Determine the [x, y] coordinate at the center of the cell enclosing the given text.  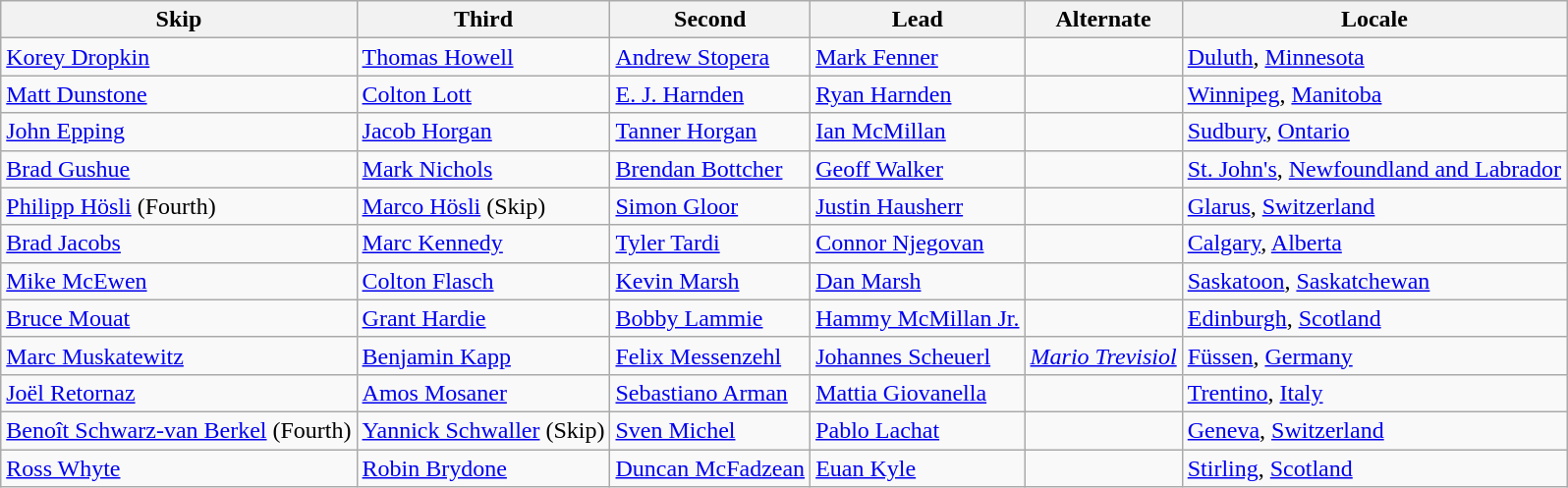
Skip [179, 20]
Tyler Tardi [710, 244]
Philipp Hösli (Fourth) [179, 206]
Duluth, Minnesota [1373, 57]
Yannick Schwaller (Skip) [483, 430]
Robin Brydone [483, 468]
Benjamin Kapp [483, 355]
Simon Gloor [710, 206]
Duncan McFadzean [710, 468]
Marc Kennedy [483, 244]
Mario Trevisiol [1103, 355]
Ian McMillan [918, 132]
Calgary, Alberta [1373, 244]
Lead [918, 20]
Brad Jacobs [179, 244]
Sebastiano Arman [710, 393]
Matt Dunstone [179, 94]
John Epping [179, 132]
Mike McEwen [179, 281]
Amos Mosaner [483, 393]
Felix Messenzehl [710, 355]
Andrew Stopera [710, 57]
Trentino, Italy [1373, 393]
Joël Retornaz [179, 393]
Brendan Bottcher [710, 169]
Geoff Walker [918, 169]
Dan Marsh [918, 281]
Euan Kyle [918, 468]
Saskatoon, Saskatchewan [1373, 281]
Füssen, Germany [1373, 355]
Grant Hardie [483, 318]
Alternate [1103, 20]
Locale [1373, 20]
Marco Hösli (Skip) [483, 206]
Tanner Horgan [710, 132]
Colton Flasch [483, 281]
Edinburgh, Scotland [1373, 318]
Colton Lott [483, 94]
Sudbury, Ontario [1373, 132]
Connor Njegovan [918, 244]
Benoît Schwarz-van Berkel (Fourth) [179, 430]
Winnipeg, Manitoba [1373, 94]
Bobby Lammie [710, 318]
Brad Gushue [179, 169]
Ross Whyte [179, 468]
Mattia Giovanella [918, 393]
Justin Hausherr [918, 206]
Ryan Harnden [918, 94]
Johannes Scheuerl [918, 355]
Korey Dropkin [179, 57]
Pablo Lachat [918, 430]
Stirling, Scotland [1373, 468]
Mark Fenner [918, 57]
E. J. Harnden [710, 94]
Marc Muskatewitz [179, 355]
Third [483, 20]
Bruce Mouat [179, 318]
Geneva, Switzerland [1373, 430]
Hammy McMillan Jr. [918, 318]
St. John's, Newfoundland and Labrador [1373, 169]
Glarus, Switzerland [1373, 206]
Kevin Marsh [710, 281]
Jacob Horgan [483, 132]
Mark Nichols [483, 169]
Second [710, 20]
Thomas Howell [483, 57]
Sven Michel [710, 430]
